Return the (x, y) coordinate for the center point of the cell that contains the specified text.  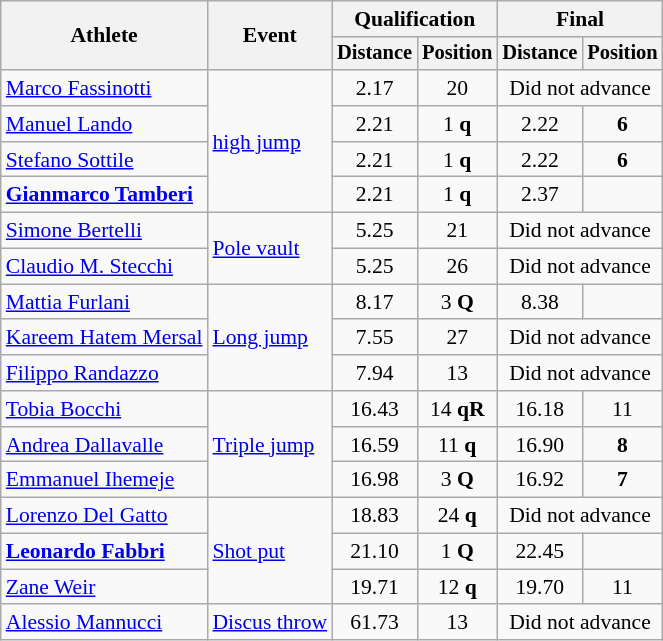
16.18 (540, 409)
16.90 (540, 445)
Stefano Sottile (104, 160)
22.45 (540, 552)
1 Q (457, 552)
16.92 (540, 480)
Mattia Furlani (104, 302)
8.17 (374, 302)
Tobia Bocchi (104, 409)
Final (580, 19)
16.59 (374, 445)
Lorenzo Del Gatto (104, 516)
Claudio M. Stecchi (104, 267)
Marco Fassinotti (104, 88)
Kareem Hatem Mersal (104, 338)
8 (622, 445)
27 (457, 338)
Filippo Randazzo (104, 373)
16.43 (374, 409)
Athlete (104, 36)
14 qR (457, 409)
Manuel Lando (104, 124)
8.38 (540, 302)
Emmanuel Ihemeje (104, 480)
19.71 (374, 587)
Event (270, 36)
11 q (457, 445)
Qualification (414, 19)
2.37 (540, 195)
7.94 (374, 373)
Discus throw (270, 623)
26 (457, 267)
21 (457, 231)
Alessio Mannucci (104, 623)
16.98 (374, 480)
Shot put (270, 552)
61.73 (374, 623)
Gianmarco Tamberi (104, 195)
Triple jump (270, 444)
20 (457, 88)
high jump (270, 141)
24 q (457, 516)
Long jump (270, 338)
Zane Weir (104, 587)
Andrea Dallavalle (104, 445)
Pole vault (270, 248)
7 (622, 480)
Simone Bertelli (104, 231)
12 q (457, 587)
19.70 (540, 587)
7.55 (374, 338)
21.10 (374, 552)
2.17 (374, 88)
18.83 (374, 516)
Leonardo Fabbri (104, 552)
